Locate the cell with the specified text and output its (X, Y) center coordinate. 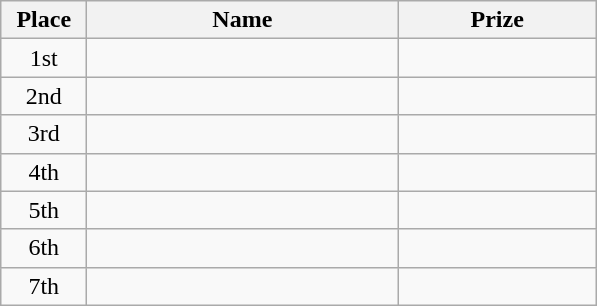
Place (44, 20)
5th (44, 210)
1st (44, 58)
4th (44, 172)
Name (242, 20)
2nd (44, 96)
3rd (44, 134)
6th (44, 248)
Prize (498, 20)
7th (44, 286)
